Identify which cell holds the provided text, then report its (X, Y) central coordinate. 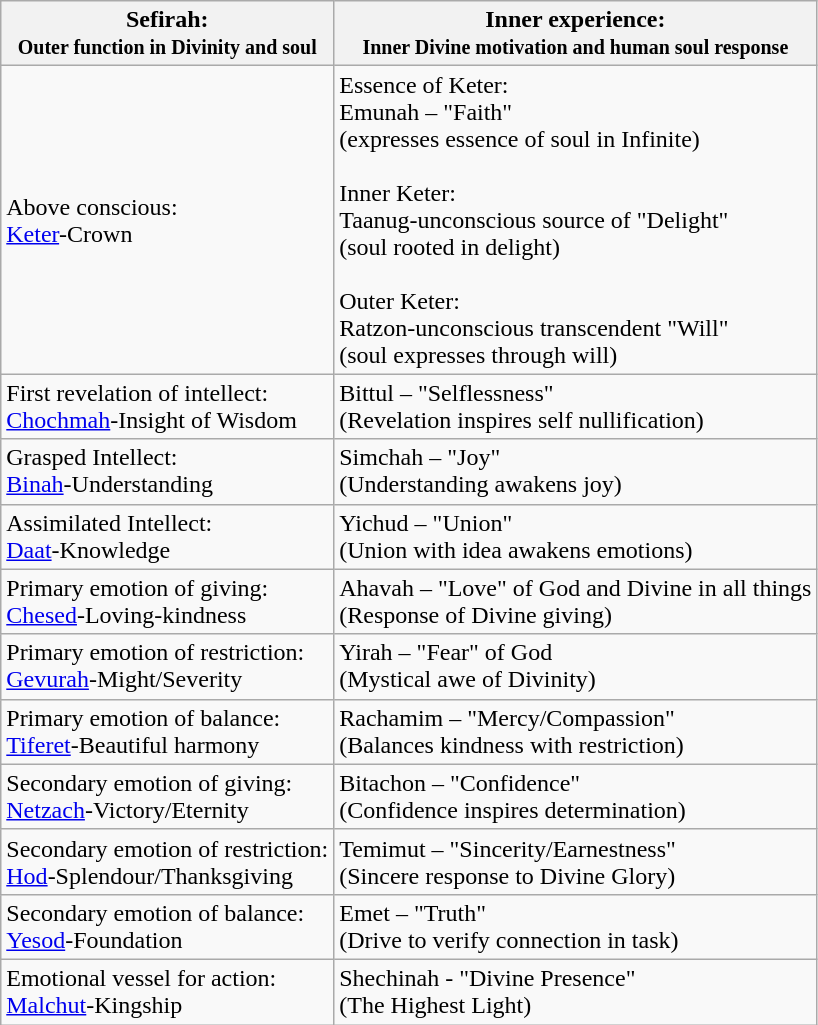
Above conscious:Keter-Crown (168, 220)
Shechinah - "Divine Presence"(The Highest Light) (576, 992)
First revelation of intellect:Chochmah-Insight of Wisdom (168, 406)
Simchah – "Joy"(Understanding awakens joy) (576, 472)
Secondary emotion of giving:Netzach-Victory/Eternity (168, 796)
Emotional vessel for action:Malchut-Kingship (168, 992)
Secondary emotion of restriction:Hod-Splendour/Thanksgiving (168, 862)
Primary emotion of balance:Tiferet-Beautiful harmony (168, 732)
Rachamim – "Mercy/Compassion"(Balances kindness with restriction) (576, 732)
Assimilated Intellect:Daat-Knowledge (168, 536)
Sefirah:Outer function in Divinity and soul (168, 34)
Bitachon – "Confidence"(Confidence inspires determination) (576, 796)
Inner experience:Inner Divine motivation and human soul response (576, 34)
Grasped Intellect:Binah-Understanding (168, 472)
Yirah – "Fear" of God(Mystical awe of Divinity) (576, 666)
Temimut – "Sincerity/Earnestness"(Sincere response to Divine Glory) (576, 862)
Yichud – "Union"(Union with idea awakens emotions) (576, 536)
Emet – "Truth"(Drive to verify connection in task) (576, 926)
Primary emotion of giving:Chesed-Loving-kindness (168, 602)
Secondary emotion of balance:Yesod-Foundation (168, 926)
Ahavah – "Love" of God and Divine in all things(Response of Divine giving) (576, 602)
Primary emotion of restriction:Gevurah-Might/Severity (168, 666)
Bittul – "Selflessness"(Revelation inspires self nullification) (576, 406)
